Capture the cell that displays the provided text and extract its [x, y] central coordinate. 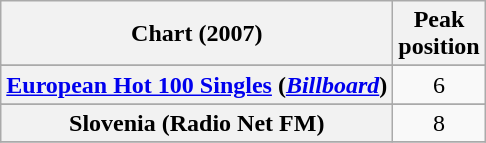
Slovenia (Radio Net FM) [197, 123]
6 [439, 85]
European Hot 100 Singles (Billboard) [197, 85]
8 [439, 123]
Chart (2007) [197, 34]
Peakposition [439, 34]
